Identify which cell holds the provided text, then report its (x, y) central coordinate. 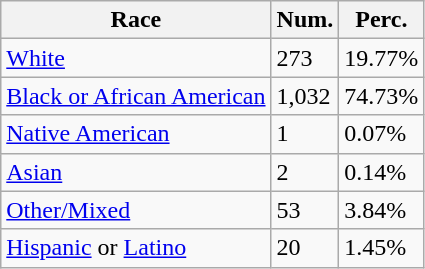
74.73% (382, 96)
1 (305, 134)
Asian (136, 172)
Black or African American (136, 96)
Race (136, 20)
Hispanic or Latino (136, 248)
White (136, 58)
20 (305, 248)
53 (305, 210)
3.84% (382, 210)
19.77% (382, 58)
Perc. (382, 20)
273 (305, 58)
Num. (305, 20)
Other/Mixed (136, 210)
2 (305, 172)
1,032 (305, 96)
Native American (136, 134)
0.14% (382, 172)
0.07% (382, 134)
1.45% (382, 248)
